Provide the (x, y) coordinate of the cell's center where the given text is located.  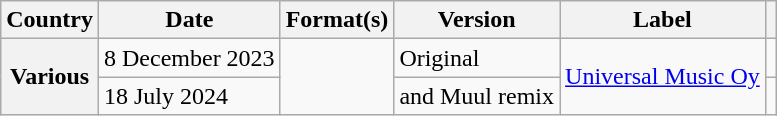
and Muul remix (477, 96)
Universal Music Oy (663, 77)
Various (50, 77)
Original (477, 58)
Country (50, 20)
Version (477, 20)
8 December 2023 (189, 58)
Date (189, 20)
Format(s) (337, 20)
Label (663, 20)
18 July 2024 (189, 96)
